Provide the (X, Y) coordinate of the cell's center where the given text is located.  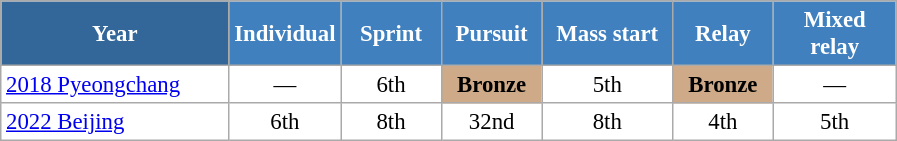
Individual (285, 34)
Relay (724, 34)
4th (724, 122)
Sprint (392, 34)
32nd (492, 122)
Pursuit (492, 34)
Mass start (608, 34)
Year (115, 34)
2022 Beijing (115, 122)
2018 Pyeongchang (115, 85)
Mixed relay (834, 34)
